Detect which cell encompasses the target text, then output its [x, y] center coordinate. 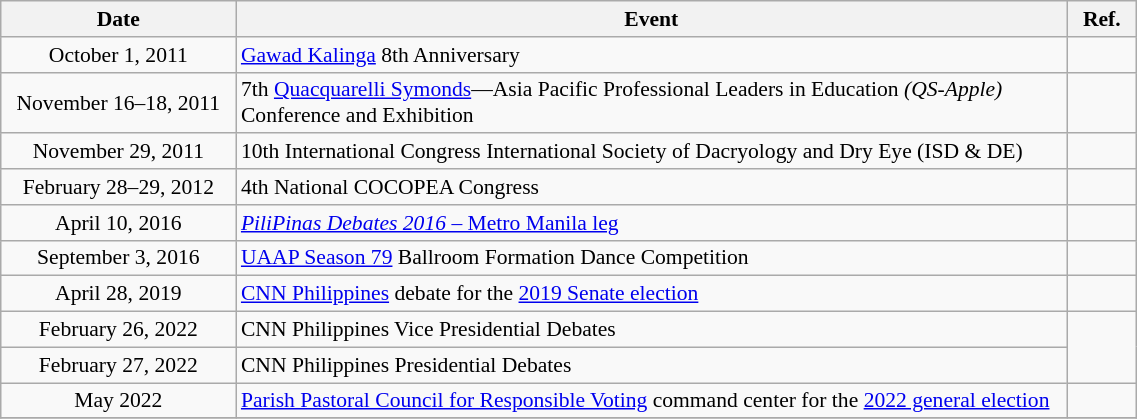
Event [652, 19]
Gawad Kalinga 8th Anniversary [652, 55]
4th National COCOPEA Congress [652, 187]
PiliPinas Debates 2016 – Metro Manila leg [652, 223]
UAAP Season 79 Ballroom Formation Dance Competition [652, 258]
February 28–29, 2012 [118, 187]
Date [118, 19]
April 28, 2019 [118, 294]
October 1, 2011 [118, 55]
February 26, 2022 [118, 330]
10th International Congress International Society of Dacryology and Dry Eye (ISD & DE) [652, 152]
CNN Philippines Presidential Debates [652, 365]
CNN Philippines debate for the 2019 Senate election [652, 294]
May 2022 [118, 401]
November 29, 2011 [118, 152]
February 27, 2022 [118, 365]
April 10, 2016 [118, 223]
7th Quacquarelli Symonds—Asia Pacific Professional Leaders in Education (QS-Apple) Conference and Exhibition [652, 102]
September 3, 2016 [118, 258]
CNN Philippines Vice Presidential Debates [652, 330]
Parish Pastoral Council for Responsible Voting command center for the 2022 general election [652, 401]
November 16–18, 2011 [118, 102]
Ref. [1102, 19]
